Determine the [X, Y] coordinate at the center of the cell enclosing the given text.  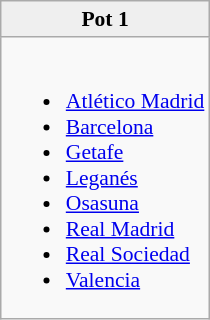
Atlético MadridBarcelonaGetafeLeganésOsasunaReal MadridReal SociedadValencia [106, 178]
Pot 1 [106, 19]
